Output the (X, Y) coordinate of the center of the cell containing the given text.  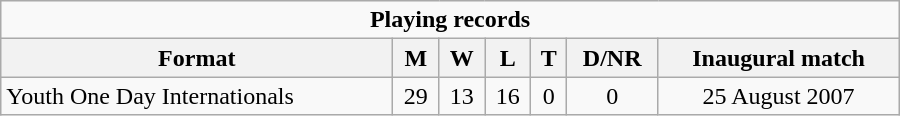
25 August 2007 (778, 96)
Playing records (450, 20)
M (416, 58)
D/NR (612, 58)
13 (462, 96)
Format (197, 58)
T (549, 58)
16 (508, 96)
Youth One Day Internationals (197, 96)
29 (416, 96)
W (462, 58)
L (508, 58)
Inaugural match (778, 58)
